Return [x, y] of the center of cell containing provided text 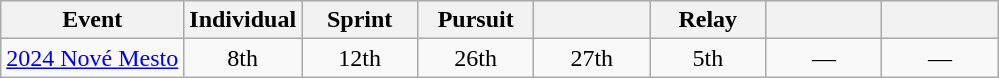
8th [243, 58]
Individual [243, 20]
Relay [708, 20]
Sprint [360, 20]
12th [360, 58]
27th [592, 58]
Pursuit [476, 20]
26th [476, 58]
Event [92, 20]
5th [708, 58]
2024 Nové Mesto [92, 58]
